Detect which cell encompasses the target text, then output its (x, y) center coordinate. 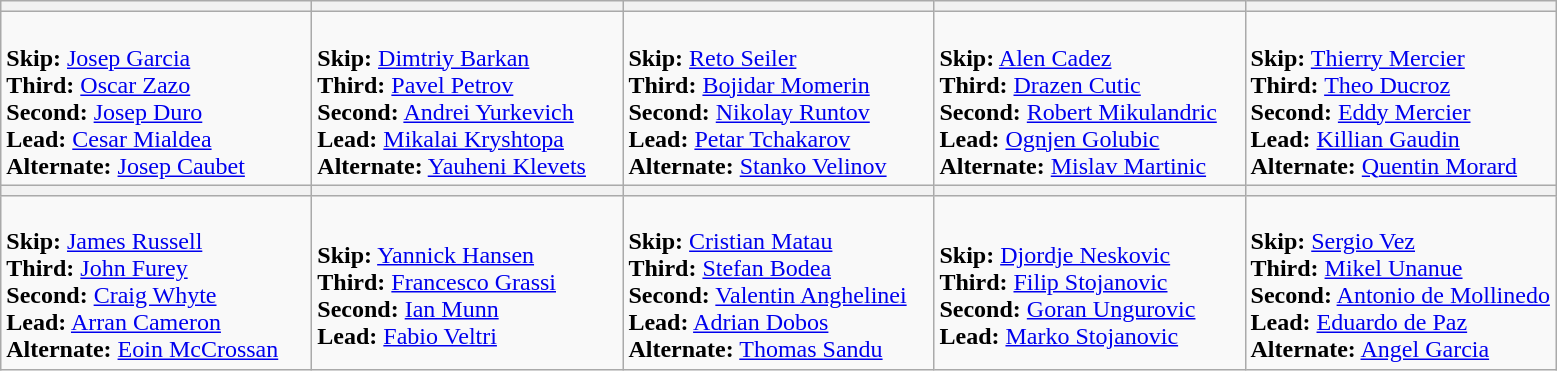
Skip: Cristian Matau Third: Stefan Bodea Second: Valentin Anghelinei Lead: Adrian Dobos Alternate: Thomas Sandu (778, 282)
Skip: Josep Garcia Third: Oscar Zazo Second: Josep Duro Lead: Cesar Mialdea Alternate: Josep Caubet (156, 98)
Skip: Alen Cadez Third: Drazen Cutic Second: Robert Mikulandric Lead: Ognjen Golubic Alternate: Mislav Martinic (1090, 98)
Skip: Thierry Mercier Third: Theo Ducroz Second: Eddy Mercier Lead: Killian Gaudin Alternate: Quentin Morard (1400, 98)
Skip: James Russell Third: John Furey Second: Craig Whyte Lead: Arran Cameron Alternate: Eoin McCrossan (156, 282)
Skip: Reto Seiler Third: Bojidar Momerin Second: Nikolay Runtov Lead: Petar Tchakarov Alternate: Stanko Velinov (778, 98)
Skip: Sergio Vez Third: Mikel Unanue Second: Antonio de Mollinedo Lead: Eduardo de Paz Alternate: Angel Garcia (1400, 282)
Skip: Dimtriy Barkan Third: Pavel Petrov Second: Andrei Yurkevich Lead: Mikalai Kryshtopa Alternate: Yauheni Klevets (468, 98)
Skip: Yannick Hansen Third: Francesco Grassi Second: Ian Munn Lead: Fabio Veltri (468, 282)
Skip: Djordje Neskovic Third: Filip Stojanovic Second: Goran Ungurovic Lead: Marko Stojanovic (1090, 282)
